Find where the given text appears and provide that cell's center as [X, Y] coordinate. 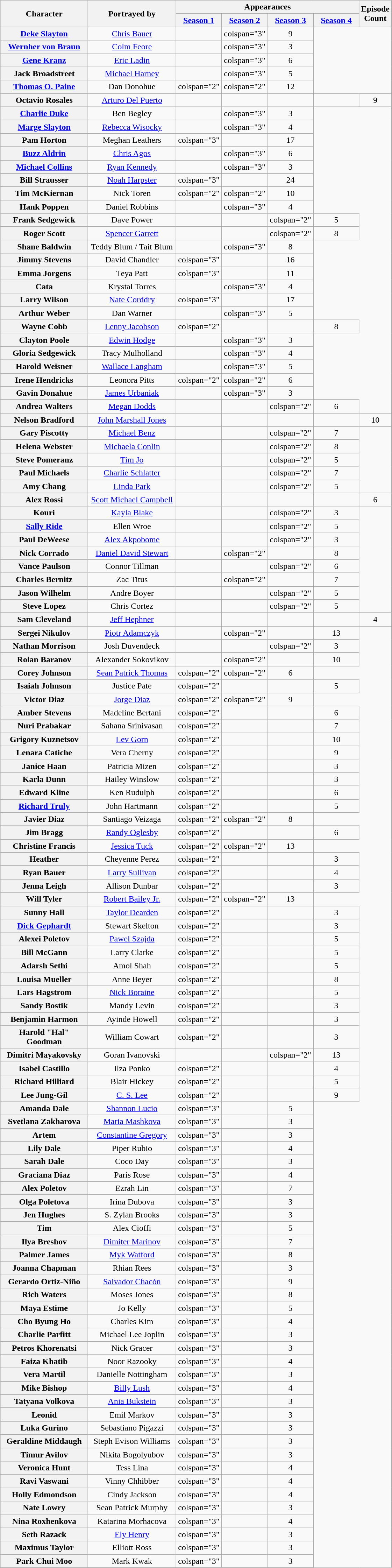
Benjamin Harmon [44, 1019]
Harold Weisner [44, 366]
S. Zylan Brooks [132, 1215]
Sandy Bostik [44, 1005]
Rhian Rees [132, 1268]
Alex Rossi [44, 500]
Kouri [44, 513]
Randy Oglesby [132, 833]
Veronica Hunt [44, 1468]
Grigory Kuznetsov [44, 739]
Jorge Diaz [132, 699]
Frank Sedgewick [44, 220]
Richard Truly [44, 806]
Sam Cleveland [44, 620]
Meghan Leathers [132, 140]
Graciana Diaz [44, 1175]
Seth Razack [44, 1534]
Chris Bauer [132, 34]
Isaiah Johnson [44, 686]
Daniel Robbins [132, 207]
Alex Akpobome [132, 539]
Corey Johnson [44, 673]
Ayinde Howell [132, 1019]
Irene Hendricks [44, 380]
Gary Piscotty [44, 433]
Mandy Levin [132, 1005]
Lenara Catiche [44, 753]
Ravi Vaswani [44, 1481]
Character [44, 14]
Colm Feore [132, 47]
Piotr Adamczyk [132, 633]
Sergei Nikulov [44, 633]
Petros Khorenatsi [44, 1348]
Josh Duvendeck [132, 646]
Geraldine Middaugh [44, 1441]
Jason Wilhelm [44, 593]
Paris Rose [132, 1175]
Paul DeWeese [44, 539]
Mike Bishop [44, 1388]
Tatyana Volkova [44, 1401]
Lily Dale [44, 1148]
Dan Donohue [132, 87]
Artem [44, 1135]
Ryan Bauer [44, 873]
Cata [44, 287]
Maya Estime [44, 1308]
Amber Stevens [44, 713]
Charlie Parfitt [44, 1335]
Hank Poppen [44, 207]
Palmer James [44, 1255]
Andrea Walters [44, 407]
Robert Bailey Jr. [132, 899]
Lev Gorn [132, 739]
Season 3 [290, 20]
Charles Kim [132, 1321]
Eric Ladin [132, 60]
Heather [44, 859]
Steph Evison Williams [132, 1441]
Nate Lowry [44, 1508]
Michaela Conlin [132, 446]
Victor Diaz [44, 699]
Sunny Hall [44, 912]
Amanda Dale [44, 1108]
John Marshall Jones [132, 420]
Larry Sullivan [132, 873]
Anne Beyer [132, 979]
Bill Strausser [44, 180]
Tim [44, 1228]
Emma Jorgens [44, 273]
12 [290, 87]
Katarina Morhacova [132, 1521]
Luka Gurino [44, 1428]
Alexander Sokovikov [132, 659]
Paul Michaels [44, 473]
Jeff Hephner [132, 620]
Ben Begley [132, 113]
Zac Titus [132, 579]
Cheyenne Perez [132, 859]
Jen Hughes [44, 1215]
Megan Dodds [132, 407]
Shannon Lucio [132, 1108]
Noah Harpster [132, 180]
Steve Pomeranz [44, 460]
Gene Kranz [44, 60]
Daniel David Stewart [132, 553]
Tess Lina [132, 1468]
Ania Bukstein [132, 1401]
Michael Benz [132, 433]
Cho Byung Ho [44, 1321]
Ken Rudulph [132, 792]
Tim Jo [132, 460]
Appearances [268, 7]
Patricia Mizen [132, 766]
Octavio Rosales [44, 100]
Charlie Duke [44, 113]
Faiza Khatib [44, 1361]
Michael Lee Joplin [132, 1335]
Isabel Castillo [44, 1068]
Vera Cherny [132, 753]
Park Chui Moo [44, 1561]
Nate Corddry [132, 300]
Thomas O. Paine [44, 87]
Amy Chang [44, 486]
Blair Hickey [132, 1082]
Michael Collins [44, 167]
Arturo Del Puerto [132, 100]
Constantine Gregory [132, 1135]
Justice Pate [132, 686]
Tim McKiernan [44, 193]
Teddy Blum / Tait Blum [132, 247]
Leonora Pitts [132, 380]
Noor Razooky [132, 1361]
Pam Horton [44, 140]
Mark Kwak [132, 1561]
Steve Lopez [44, 606]
Spencer Garrett [132, 233]
Harold "Hal" Goodman [44, 1037]
16 [290, 260]
Edwin Hodge [132, 340]
Chris Agos [132, 153]
Charlie Schlatter [132, 473]
Cindy Jackson [132, 1495]
Billy Lush [132, 1388]
Lars Hagstrom [44, 992]
Sean Patrick Thomas [132, 673]
Goran Ivanovski [132, 1055]
Holly Edmondson [44, 1495]
Shane Baldwin [44, 247]
Chris Cortez [132, 606]
Gloria Sedgewick [44, 353]
Maximus Taylor [44, 1548]
Rich Waters [44, 1295]
Lenny Jacobson [132, 326]
Sahana Srinivasan [132, 726]
Gerardo Ortiz-Niño [44, 1281]
Wernher von Braun [44, 47]
Dick Gephardt [44, 926]
Michael Harney [132, 73]
Moses Jones [132, 1295]
Portrayed by [132, 14]
Olga Poletova [44, 1201]
Wayne Cobb [44, 326]
Piper Rubio [132, 1148]
Stewart Skelton [132, 926]
Ryan Kennedy [132, 167]
Joanna Chapman [44, 1268]
Linda Park [132, 486]
Roger Scott [44, 233]
Salvador Chacón [132, 1281]
Allison Dunbar [132, 886]
Javier Diaz [44, 819]
Nick Boraine [132, 992]
Jessica Tuck [132, 846]
Sarah Dale [44, 1161]
Svetlana Zakharova [44, 1122]
Ellen Wroe [132, 526]
Santiago Veizaga [132, 819]
Vera Martil [44, 1375]
Vance Paulson [44, 566]
Hailey Winslow [132, 779]
Nick Corrado [44, 553]
Season 2 [245, 20]
C. S. Lee [132, 1095]
Dan Warner [132, 313]
Nikita Bogolyubov [132, 1454]
Dimiter Marinov [132, 1242]
Adarsh Sethi [44, 966]
Larry Wilson [44, 300]
Kayla Blake [132, 513]
Emil Markov [132, 1414]
EpisodeCount [375, 14]
Pawel Szajda [132, 939]
Jack Broadstreet [44, 73]
Nick Toren [132, 193]
Taylor Dearden [132, 912]
Rebecca Wisocky [132, 127]
Rolan Baranov [44, 659]
John Hartmann [132, 806]
Richard Hilliard [44, 1082]
Sean Patrick Murphy [132, 1508]
Season 1 [199, 20]
Dave Power [132, 220]
Jenna Leigh [44, 886]
Nick Gracer [132, 1348]
Ilya Breshov [44, 1242]
Sebastiano Pigazzi [132, 1428]
Nina Roxhenkova [44, 1521]
Ezrah Lin [132, 1188]
Teya Patt [132, 273]
Connor Tillman [132, 566]
Krystal Torres [132, 287]
Deke Slayton [44, 34]
Marge Slayton [44, 127]
Buzz Aldrin [44, 153]
Wallace Langham [132, 366]
Andre Boyer [132, 593]
Alex Cioffi [132, 1228]
Bill McGann [44, 952]
Myk Watford [132, 1255]
Jo Kelly [132, 1308]
Alexei Poletov [44, 939]
Gavin Donahue [44, 393]
Sally Ride [44, 526]
Dimitri Mayakovsky [44, 1055]
Scott Michael Campbell [132, 500]
Nelson Bradford [44, 420]
David Chandler [132, 260]
Helena Webster [44, 446]
Irina Dubova [132, 1201]
Danielle Nottingham [132, 1375]
Ilza Ponko [132, 1068]
Will Tyler [44, 899]
Christine Francis [44, 846]
11 [290, 273]
Karla Dunn [44, 779]
James Urbaniak [132, 393]
Nathan Morrison [44, 646]
Lee Jung-Gil [44, 1095]
Clayton Poole [44, 340]
Charles Bernitz [44, 579]
Madeline Bertani [132, 713]
Arthur Weber [44, 313]
Jimmy Stevens [44, 260]
Timur Avilov [44, 1454]
Larry Clarke [132, 952]
Elliott Ross [132, 1548]
Maria Mashkova [132, 1122]
William Cowart [132, 1037]
Amol Shah [132, 966]
Nuri Prabakar [44, 726]
Edward Kline [44, 792]
Tracy Mulholland [132, 353]
Alex Poletov [44, 1188]
Louisa Mueller [44, 979]
Janice Haan [44, 766]
24 [290, 180]
Season 4 [336, 20]
Coco Day [132, 1161]
Jim Bragg [44, 833]
Leonid [44, 1414]
Ely Henry [132, 1534]
Vinny Chhibber [132, 1481]
